Search for the cell housing the specified text and yield its [X, Y] center coordinate. 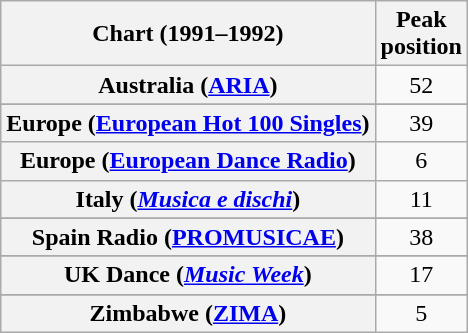
UK Dance (Music Week) [188, 275]
Chart (1991–1992) [188, 34]
Australia (ARIA) [188, 85]
52 [421, 85]
Europe (European Hot 100 Singles) [188, 123]
Europe (European Dance Radio) [188, 161]
5 [421, 313]
Peakposition [421, 34]
17 [421, 275]
6 [421, 161]
Italy (Musica e dischi) [188, 199]
Zimbabwe (ZIMA) [188, 313]
38 [421, 237]
39 [421, 123]
11 [421, 199]
Spain Radio (PROMUSICAE) [188, 237]
